Provide the (x, y) coordinate of the cell's center where the given text is located.  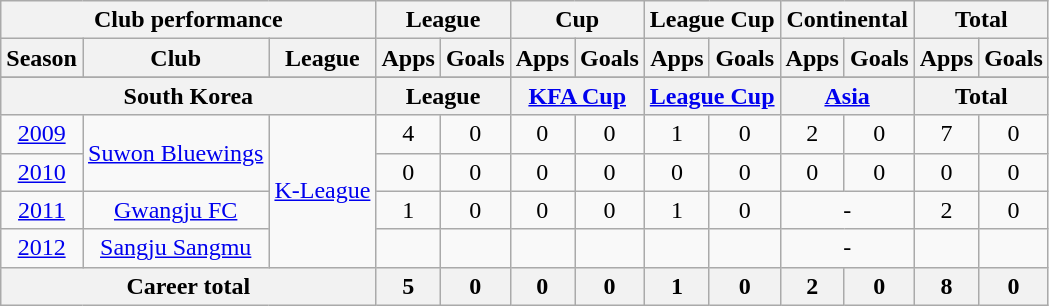
Suwon Bluewings (175, 153)
South Korea (188, 96)
7 (946, 134)
4 (408, 134)
Cup (577, 20)
8 (946, 286)
Club (175, 58)
Season (42, 58)
2009 (42, 134)
5 (408, 286)
2011 (42, 210)
Asia (847, 96)
Club performance (188, 20)
Career total (188, 286)
Continental (847, 20)
Sangju Sangmu (175, 248)
2010 (42, 172)
K-League (322, 191)
KFA Cup (577, 96)
2012 (42, 248)
Gwangju FC (175, 210)
